Pinpoint the cell where the given text exists, returning its [X, Y] midpoint coordinate. 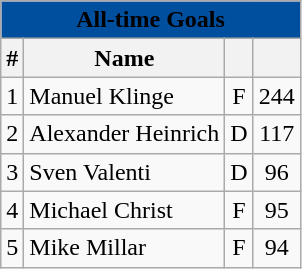
117 [276, 134]
2 [12, 134]
96 [276, 172]
Manuel Klinge [124, 96]
3 [12, 172]
94 [276, 248]
5 [12, 248]
Michael Christ [124, 210]
All-time Goals [151, 20]
Mike Millar [124, 248]
Alexander Heinrich [124, 134]
4 [12, 210]
Name [124, 58]
95 [276, 210]
Sven Valenti [124, 172]
244 [276, 96]
1 [12, 96]
# [12, 58]
